Capture the cell that displays the provided text and extract its (X, Y) central coordinate. 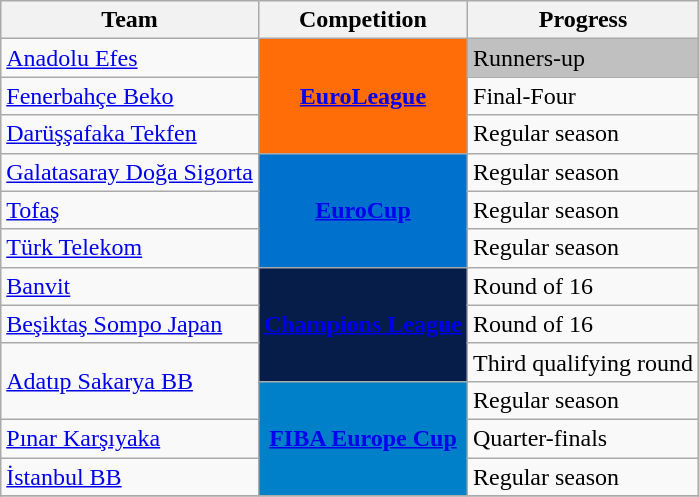
Pınar Karşıyaka (130, 438)
Darüşşafaka Tekfen (130, 134)
Adatıp Sakarya BB (130, 381)
Progress (584, 20)
Final-Four (584, 96)
Runners-up (584, 58)
Fenerbahçe Beko (130, 96)
Anadolu Efes (130, 58)
EuroLeague (362, 96)
Quarter-finals (584, 438)
FIBA Europe Cup (362, 438)
Third qualifying round (584, 362)
Beşiktaş Sompo Japan (130, 324)
EuroCup (362, 210)
Competition (362, 20)
Tofaş (130, 210)
Banvit (130, 286)
Team (130, 20)
Champions League (362, 324)
Türk Telekom (130, 248)
Galatasaray Doğa Sigorta (130, 172)
İstanbul BB (130, 477)
